Extract the [X, Y] coordinate from the center of the cell holding the provided text.  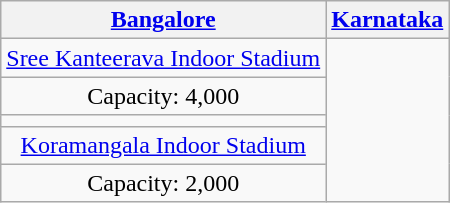
Capacity: 2,000 [164, 183]
Bangalore [164, 20]
Capacity: 4,000 [164, 96]
Karnataka [388, 20]
Koramangala Indoor Stadium [164, 145]
Sree Kanteerava Indoor Stadium [164, 58]
